Identify which cell holds the provided text, then report its (x, y) central coordinate. 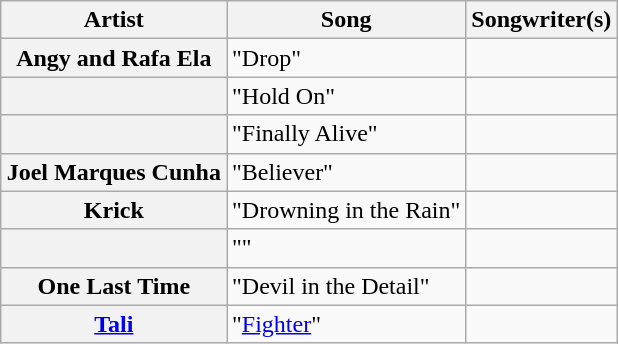
"Drowning in the Rain" (346, 210)
"Believer" (346, 172)
Songwriter(s) (542, 20)
"Finally Alive" (346, 134)
"Hold On" (346, 96)
Angy and Rafa Ela (114, 58)
Krick (114, 210)
"Devil in the Detail" (346, 286)
One Last Time (114, 286)
Joel Marques Cunha (114, 172)
Tali (114, 324)
Song (346, 20)
"Fighter" (346, 324)
Artist (114, 20)
"Drop" (346, 58)
"" (346, 248)
